Determine the (X, Y) coordinate at the center of the cell enclosing the given text.  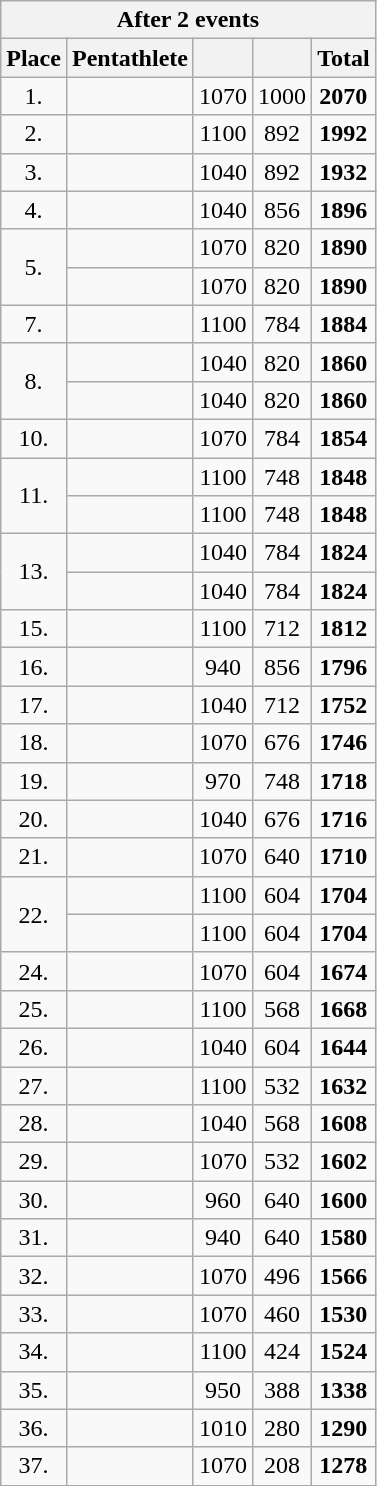
24. (34, 971)
37. (34, 1466)
960 (222, 1200)
21. (34, 857)
1716 (344, 819)
1932 (344, 172)
1524 (344, 1352)
496 (282, 1276)
1602 (344, 1162)
10. (34, 438)
1566 (344, 1276)
26. (34, 1047)
1674 (344, 971)
1632 (344, 1085)
1580 (344, 1238)
After 2 events (188, 20)
1812 (344, 629)
424 (282, 1352)
17. (34, 705)
950 (222, 1390)
1530 (344, 1314)
25. (34, 1009)
1000 (282, 96)
388 (282, 1390)
2. (34, 134)
22. (34, 914)
460 (282, 1314)
28. (34, 1124)
1644 (344, 1047)
15. (34, 629)
970 (222, 781)
16. (34, 667)
32. (34, 1276)
1854 (344, 438)
19. (34, 781)
1608 (344, 1124)
11. (34, 496)
31. (34, 1238)
280 (282, 1428)
1752 (344, 705)
18. (34, 743)
1010 (222, 1428)
2070 (344, 96)
1796 (344, 667)
30. (34, 1200)
Pentathlete (130, 58)
27. (34, 1085)
34. (34, 1352)
208 (282, 1466)
5. (34, 267)
4. (34, 210)
13. (34, 572)
1746 (344, 743)
1896 (344, 210)
1710 (344, 857)
1600 (344, 1200)
7. (34, 324)
Place (34, 58)
8. (34, 381)
1668 (344, 1009)
1992 (344, 134)
1884 (344, 324)
1290 (344, 1428)
33. (34, 1314)
1718 (344, 781)
36. (34, 1428)
1. (34, 96)
3. (34, 172)
35. (34, 1390)
1278 (344, 1466)
Total (344, 58)
1338 (344, 1390)
29. (34, 1162)
20. (34, 819)
